For the text-containing cell, return its midpoint in (X, Y) coordinate format. 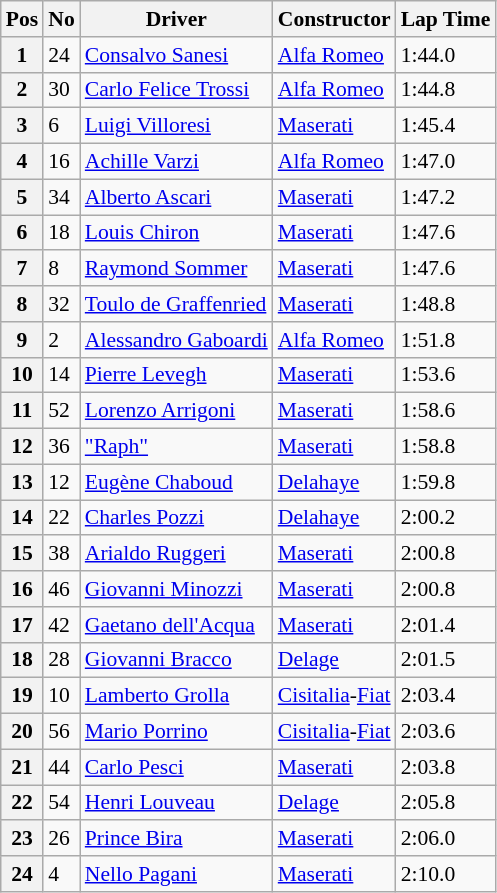
1:44.0 (446, 55)
56 (62, 732)
20 (22, 732)
42 (62, 625)
1:45.4 (446, 126)
1:58.8 (446, 447)
36 (62, 447)
5 (22, 197)
21 (22, 767)
1:53.6 (446, 375)
2:05.8 (446, 803)
13 (22, 482)
19 (22, 696)
Nello Pagani (176, 874)
23 (22, 839)
Achille Varzi (176, 162)
Henri Louveau (176, 803)
52 (62, 411)
Alberto Ascari (176, 197)
1:48.8 (446, 304)
2:03.4 (446, 696)
Constructor (334, 19)
2:01.4 (446, 625)
Driver (176, 19)
54 (62, 803)
2:03.6 (446, 732)
Lorenzo Arrigoni (176, 411)
2:00.2 (446, 518)
Eugène Chaboud (176, 482)
7 (22, 269)
1:47.2 (446, 197)
No (62, 19)
"Raph" (176, 447)
1 (22, 55)
Pos (22, 19)
1:59.8 (446, 482)
Prince Bira (176, 839)
Carlo Pesci (176, 767)
Luigi Villoresi (176, 126)
1:44.8 (446, 90)
44 (62, 767)
38 (62, 554)
Carlo Felice Trossi (176, 90)
Mario Porrino (176, 732)
9 (22, 340)
26 (62, 839)
Giovanni Bracco (176, 660)
34 (62, 197)
2:10.0 (446, 874)
Louis Chiron (176, 233)
1:47.0 (446, 162)
17 (22, 625)
32 (62, 304)
2:01.5 (446, 660)
2:03.8 (446, 767)
Raymond Sommer (176, 269)
Toulo de Graffenried (176, 304)
46 (62, 589)
1:51.8 (446, 340)
Pierre Levegh (176, 375)
15 (22, 554)
Consalvo Sanesi (176, 55)
Alessandro Gaboardi (176, 340)
3 (22, 126)
1:58.6 (446, 411)
30 (62, 90)
Giovanni Minozzi (176, 589)
11 (22, 411)
Charles Pozzi (176, 518)
28 (62, 660)
Arialdo Ruggeri (176, 554)
2:06.0 (446, 839)
Lamberto Grolla (176, 696)
Lap Time (446, 19)
Gaetano dell'Acqua (176, 625)
